Capture the cell that displays the provided text and extract its [X, Y] central coordinate. 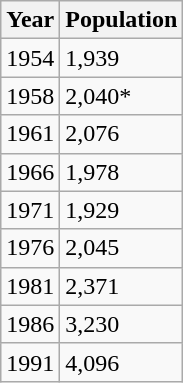
1,939 [122, 58]
1954 [30, 58]
Year [30, 20]
Population [122, 20]
1991 [30, 362]
1981 [30, 286]
1976 [30, 248]
2,371 [122, 286]
1958 [30, 96]
1966 [30, 172]
1971 [30, 210]
3,230 [122, 324]
2,045 [122, 248]
1961 [30, 134]
2,076 [122, 134]
1,978 [122, 172]
1,929 [122, 210]
2,040* [122, 96]
1986 [30, 324]
4,096 [122, 362]
